Provide the [x, y] coordinate of the cell's center where the given text is located.  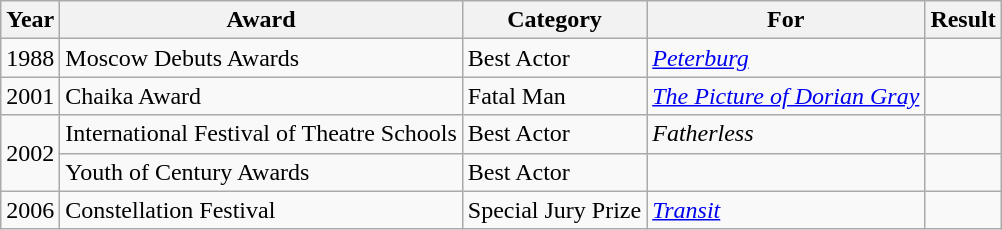
Youth of Century Awards [262, 172]
Transit [786, 210]
Moscow Debuts Awards [262, 58]
Special Jury Prize [554, 210]
1988 [30, 58]
Award [262, 20]
Peterburg [786, 58]
Category [554, 20]
International Festival of Theatre Schools [262, 134]
2001 [30, 96]
Year [30, 20]
2006 [30, 210]
Constellation Festival [262, 210]
Chaika Award [262, 96]
The Picture of Dorian Gray [786, 96]
Result [963, 20]
Fatherless [786, 134]
2002 [30, 153]
For [786, 20]
Fatal Man [554, 96]
